Extract the [X, Y] coordinate from the center of the cell holding the provided text.  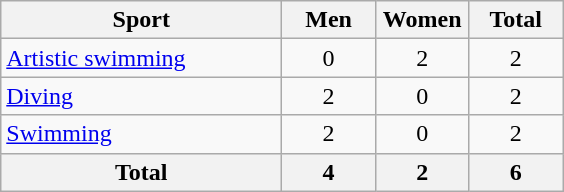
Diving [142, 96]
Swimming [142, 134]
Men [329, 20]
4 [329, 172]
Artistic swimming [142, 58]
Sport [142, 20]
Women [422, 20]
6 [516, 172]
